Search for the cell housing the specified text and yield its (x, y) center coordinate. 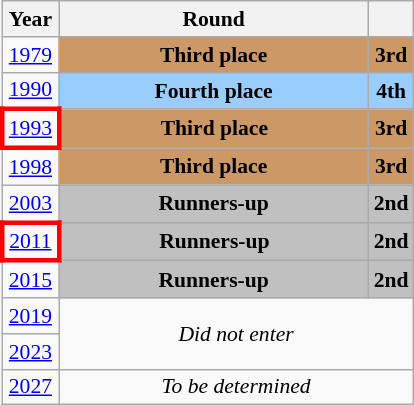
2015 (30, 280)
2027 (30, 387)
2019 (30, 316)
4th (392, 90)
1998 (30, 166)
2023 (30, 352)
Did not enter (236, 334)
2003 (30, 204)
Round (214, 19)
To be determined (236, 387)
1979 (30, 55)
1993 (30, 130)
Year (30, 19)
2011 (30, 242)
Fourth place (214, 90)
1990 (30, 90)
